Pinpoint the cell where the given text exists, returning its [x, y] midpoint coordinate. 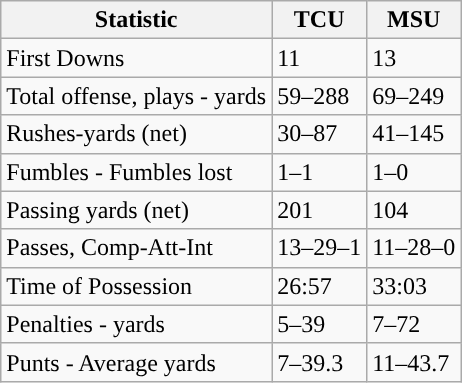
5–39 [320, 324]
13 [414, 58]
33:03 [414, 286]
59–288 [320, 96]
Penalties - yards [136, 324]
Total offense, plays - yards [136, 96]
104 [414, 210]
1–1 [320, 172]
1–0 [414, 172]
7–39.3 [320, 362]
13–29–1 [320, 248]
11–28–0 [414, 248]
First Downs [136, 58]
7–72 [414, 324]
Fumbles - Fumbles lost [136, 172]
Statistic [136, 20]
201 [320, 210]
Passing yards (net) [136, 210]
TCU [320, 20]
Passes, Comp-Att-Int [136, 248]
11–43.7 [414, 362]
Rushes-yards (net) [136, 134]
30–87 [320, 134]
Time of Possession [136, 286]
41–145 [414, 134]
26:57 [320, 286]
69–249 [414, 96]
Punts - Average yards [136, 362]
MSU [414, 20]
11 [320, 58]
